Return [x, y] of the center of cell containing provided text 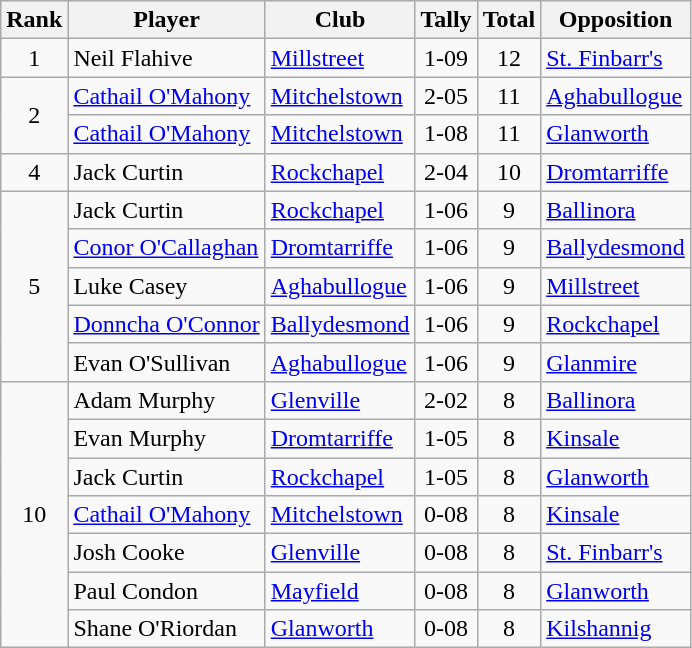
12 [509, 58]
2-05 [446, 96]
Mayfield [340, 591]
Luke Casey [166, 286]
1-09 [446, 58]
Donncha O'Connor [166, 324]
5 [34, 286]
Conor O'Callaghan [166, 248]
Kilshannig [616, 629]
Neil Flahive [166, 58]
Tally [446, 20]
Club [340, 20]
4 [34, 172]
Shane O'Riordan [166, 629]
Glanmire [616, 362]
2-04 [446, 172]
Opposition [616, 20]
1-08 [446, 134]
Player [166, 20]
Rank [34, 20]
2-02 [446, 400]
Paul Condon [166, 591]
Adam Murphy [166, 400]
1 [34, 58]
Total [509, 20]
Josh Cooke [166, 553]
Evan O'Sullivan [166, 362]
Evan Murphy [166, 438]
2 [34, 115]
